Pinpoint the cell where the given text exists, returning its [X, Y] midpoint coordinate. 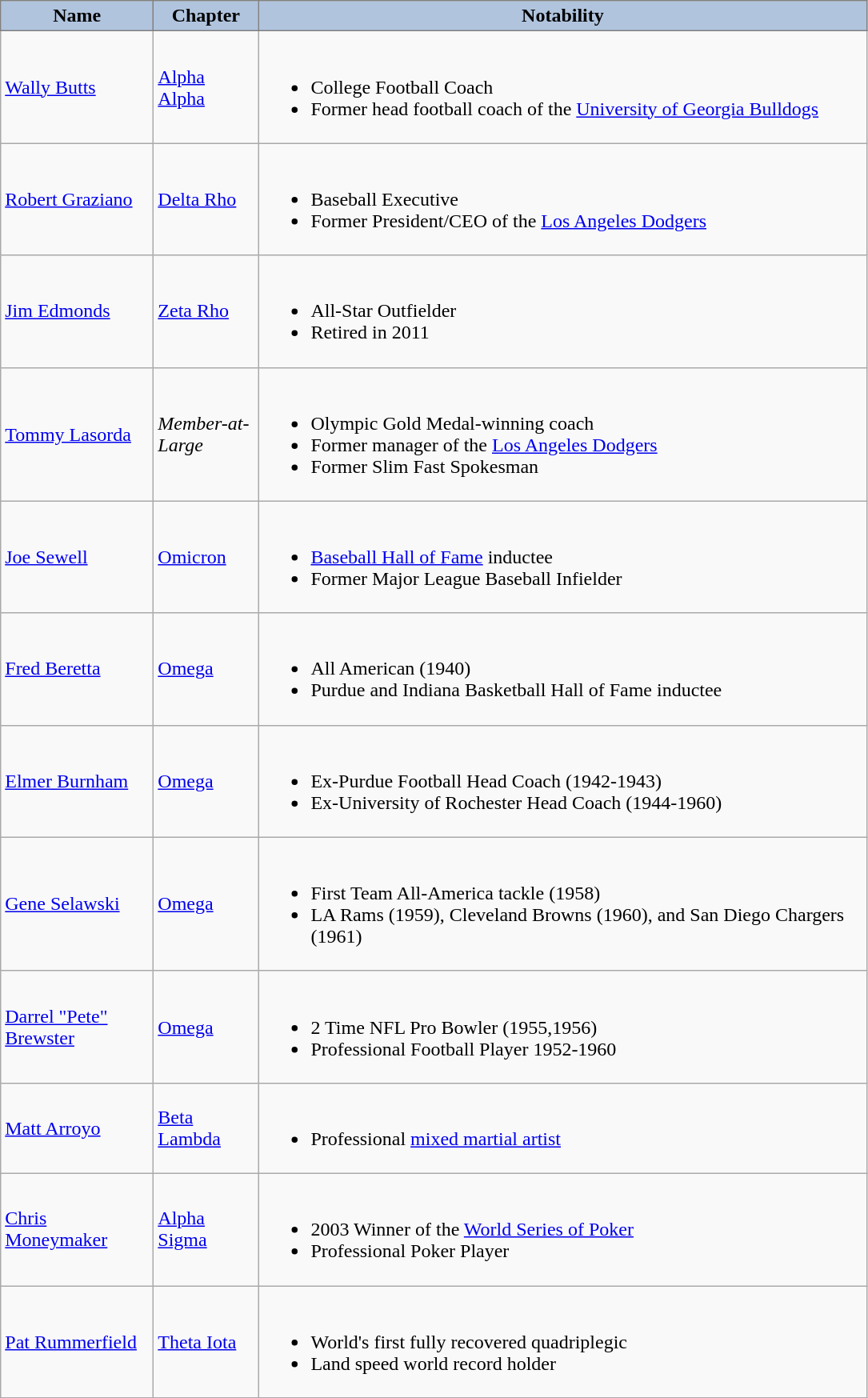
Joe Sewell [77, 557]
Delta Rho [206, 199]
Gene Selawski [77, 904]
2 Time NFL Pro Bowler (1955,1956)Professional Football Player 1952-1960 [563, 1027]
Pat Rummerfield [77, 1341]
World's first fully recovered quadriplegicLand speed world record holder [563, 1341]
2003 Winner of the World Series of PokerProfessional Poker Player [563, 1229]
Robert Graziano [77, 199]
Jim Edmonds [77, 311]
All American (1940)Purdue and Indiana Basketball Hall of Fame inductee [563, 669]
Tommy Lasorda [77, 434]
Matt Arroyo [77, 1128]
College Football CoachFormer head football coach of the University of Georgia Bulldogs [563, 87]
Beta Lambda [206, 1128]
Theta Iota [206, 1341]
Elmer Burnham [77, 781]
Alpha Sigma [206, 1229]
Olympic Gold Medal-winning coachFormer manager of the Los Angeles DodgersFormer Slim Fast Spokesman [563, 434]
Baseball Hall of Fame inducteeFormer Major League Baseball Infielder [563, 557]
Alpha Alpha [206, 87]
Chris Moneymaker [77, 1229]
First Team All-America tackle (1958)LA Rams (1959), Cleveland Browns (1960), and San Diego Chargers (1961) [563, 904]
Name [77, 16]
Notability [563, 16]
All-Star OutfielderRetired in 2011 [563, 311]
Professional mixed martial artist [563, 1128]
Omicron [206, 557]
Darrel "Pete" Brewster [77, 1027]
Fred Beretta [77, 669]
Wally Butts [77, 87]
Ex-Purdue Football Head Coach (1942-1943)Ex-University of Rochester Head Coach (1944-1960) [563, 781]
Chapter [206, 16]
Member-at-Large [206, 434]
Baseball ExecutiveFormer President/CEO of the Los Angeles Dodgers [563, 199]
Zeta Rho [206, 311]
